Extract the [X, Y] coordinate from the center of the cell holding the provided text.  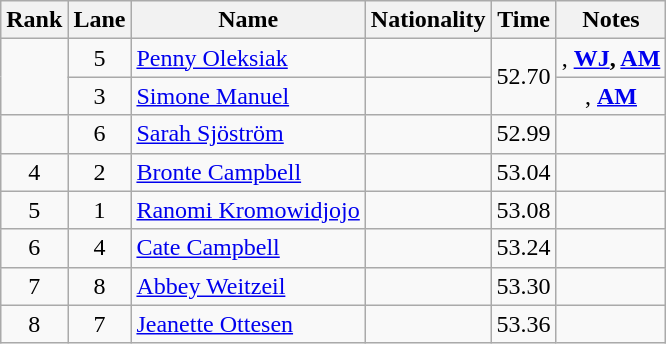
53.04 [524, 172]
2 [100, 172]
1 [100, 210]
53.24 [524, 248]
Abbey Weitzeil [248, 286]
Cate Campbell [248, 248]
53.30 [524, 286]
3 [100, 96]
Name [248, 20]
Sarah Sjöström [248, 134]
Ranomi Kromowidjojo [248, 210]
Jeanette Ottesen [248, 324]
Nationality [428, 20]
Simone Manuel [248, 96]
Notes [611, 20]
Rank [34, 20]
52.99 [524, 134]
52.70 [524, 77]
, WJ, AM [611, 58]
Lane [100, 20]
Penny Oleksiak [248, 58]
Bronte Campbell [248, 172]
, AM [611, 96]
53.08 [524, 210]
53.36 [524, 324]
Time [524, 20]
